Scan for the cell matching the given text and deliver its (X, Y) coordinate at center. 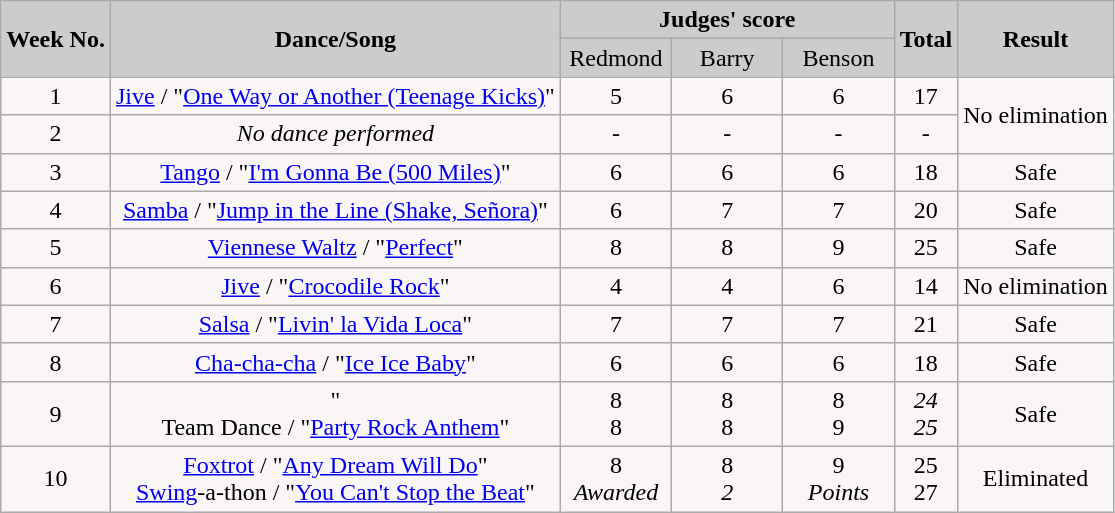
No dance performed (335, 134)
2425 (926, 414)
Judges' score (727, 20)
14 (926, 286)
10 (56, 478)
Dance/Song (335, 39)
Week No. (56, 39)
Jive / "One Way or Another (Teenage Kicks)" (335, 96)
1 (56, 96)
Jive / "Crocodile Rock" (335, 286)
Cha-cha-cha / "Ice Ice Baby" (335, 362)
Benson (838, 58)
Total (926, 39)
82 (728, 478)
Salsa / "Livin' la Vida Loca" (335, 324)
2527 (926, 478)
2 (56, 134)
Tango / "I'm Gonna Be (500 Miles)" (335, 172)
89 (838, 414)
25 (926, 248)
Foxtrot / "Any Dream Will Do"Swing-a-thon / "You Can't Stop the Beat" (335, 478)
Samba / "Jump in the Line (Shake, Señora)" (335, 210)
17 (926, 96)
Result (1036, 39)
Viennese Waltz / "Perfect" (335, 248)
8Awarded (616, 478)
3 (56, 172)
Eliminated (1036, 478)
21 (926, 324)
Barry (728, 58)
"Team Dance / "Party Rock Anthem" (335, 414)
9Points (838, 478)
Redmond (616, 58)
20 (926, 210)
